Provide the [X, Y] coordinate of the cell's center where the given text is located.  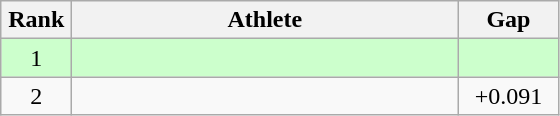
Gap [508, 20]
+0.091 [508, 96]
Rank [36, 20]
1 [36, 58]
2 [36, 96]
Athlete [265, 20]
